Locate the cell with the specified text and output its (X, Y) center coordinate. 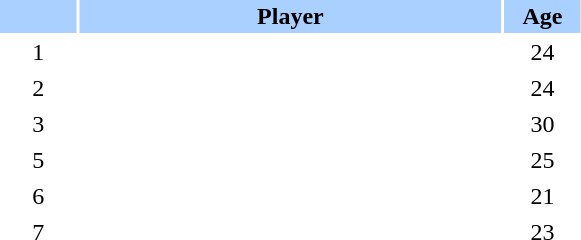
6 (38, 196)
2 (38, 88)
25 (542, 160)
3 (38, 124)
5 (38, 160)
1 (38, 52)
21 (542, 196)
Age (542, 16)
30 (542, 124)
Player (291, 16)
